Find where the given text appears and provide that cell's center as [x, y] coordinate. 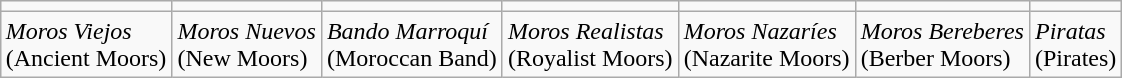
Moros Bereberes(Berber Moors) [942, 44]
Moros Viejos(Ancient Moors) [86, 44]
Moros Nuevos(New Moors) [247, 44]
Moros Realistas(Royalist Moors) [590, 44]
Bando Marroquí(Moroccan Band) [412, 44]
Moros Nazaríes(Nazarite Moors) [766, 44]
Piratas(Pirates) [1075, 44]
